Return the [X, Y] coordinate for the center point of the cell that contains the specified text.  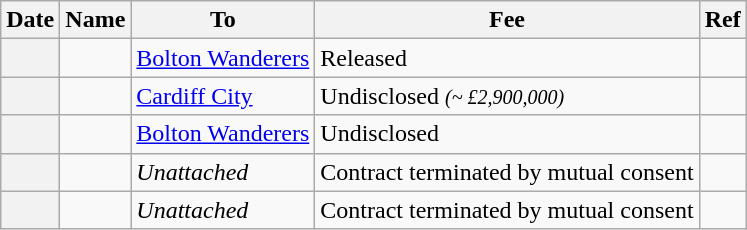
Undisclosed [507, 134]
Fee [507, 20]
Date [30, 20]
To [223, 20]
Undisclosed (~ £2,900,000) [507, 96]
Released [507, 58]
Name [96, 20]
Cardiff City [223, 96]
Ref [722, 20]
